Locate the cell with the specified text and output its (X, Y) center coordinate. 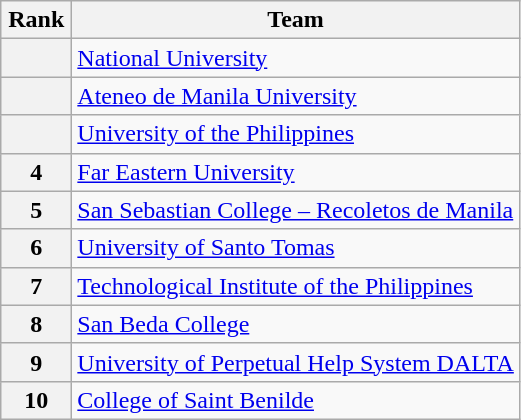
Far Eastern University (296, 172)
Technological Institute of the Philippines (296, 286)
San Sebastian College – Recoletos de Manila (296, 210)
10 (36, 400)
5 (36, 210)
6 (36, 248)
National University (296, 58)
7 (36, 286)
Rank (36, 20)
Ateneo de Manila University (296, 96)
8 (36, 324)
San Beda College (296, 324)
Team (296, 20)
College of Saint Benilde (296, 400)
University of Perpetual Help System DALTA (296, 362)
University of Santo Tomas (296, 248)
University of the Philippines (296, 134)
4 (36, 172)
9 (36, 362)
